From the cell containing the given text, extract its center point as (X, Y) coordinate. 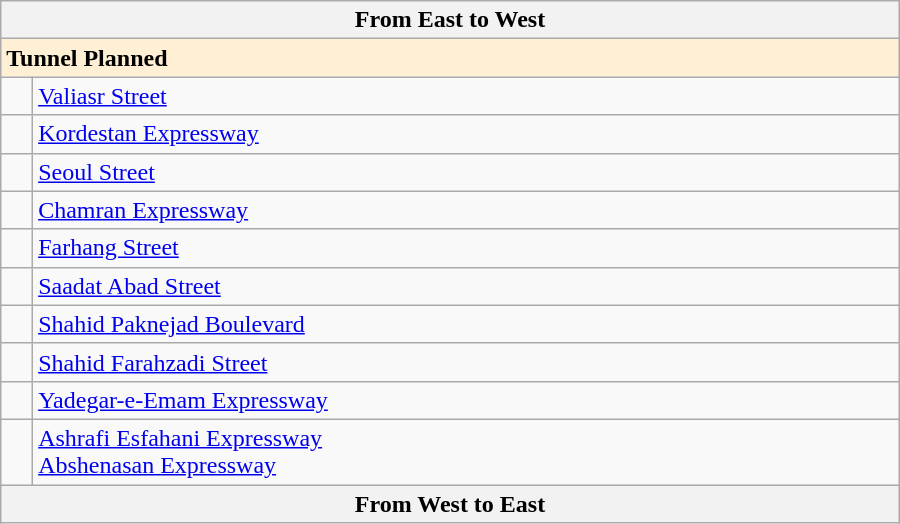
Chamran Expressway (466, 210)
Shahid Paknejad Boulevard (466, 324)
Yadegar-e-Emam Expressway (466, 400)
Kordestan Expressway (466, 134)
Ashrafi Esfahani Expressway Abshenasan Expressway (466, 452)
Seoul Street (466, 172)
Tunnel Planned (450, 58)
Saadat Abad Street (466, 286)
Shahid Farahzadi Street (466, 362)
Farhang Street (466, 248)
From West to East (450, 503)
From East to West (450, 20)
Valiasr Street (466, 96)
